Identify which cell holds the provided text, then report its [X, Y] central coordinate. 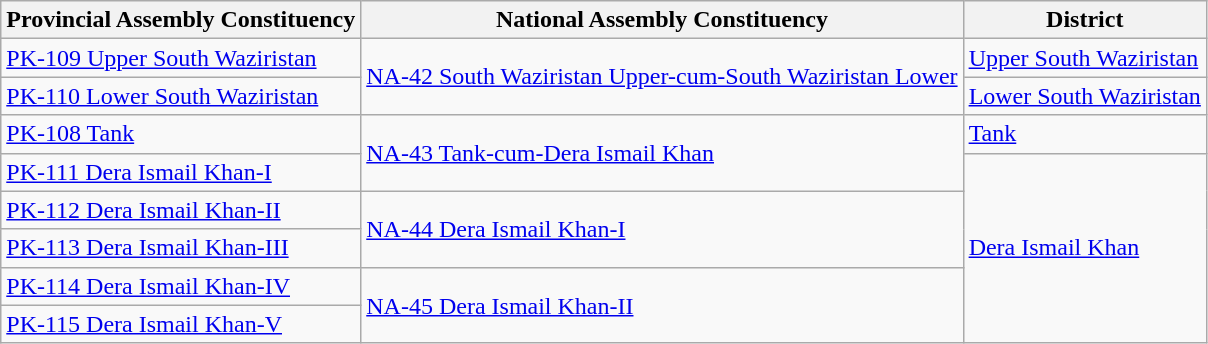
National Assembly Constituency [662, 20]
PK-109 Upper South Waziristan [181, 58]
Provincial Assembly Constituency [181, 20]
District [1084, 20]
PK-111 Dera Ismail Khan-I [181, 172]
PK-108 Tank [181, 134]
PK-110 Lower South Waziristan [181, 96]
PK-113 Dera Ismail Khan-III [181, 248]
Lower South Waziristan [1084, 96]
Dera Ismail Khan [1084, 248]
PK-115 Dera Ismail Khan-V [181, 324]
NA-42 South Waziristan Upper-cum-South Waziristan Lower [662, 77]
NA-45 Dera Ismail Khan-II [662, 305]
PK-112 Dera Ismail Khan-II [181, 210]
NA-43 Tank-cum-Dera Ismail Khan [662, 153]
NA-44 Dera Ismail Khan-I [662, 229]
Upper South Waziristan [1084, 58]
Tank [1084, 134]
PK-114 Dera Ismail Khan-IV [181, 286]
